Locate the cell with the specified text and output its (x, y) center coordinate. 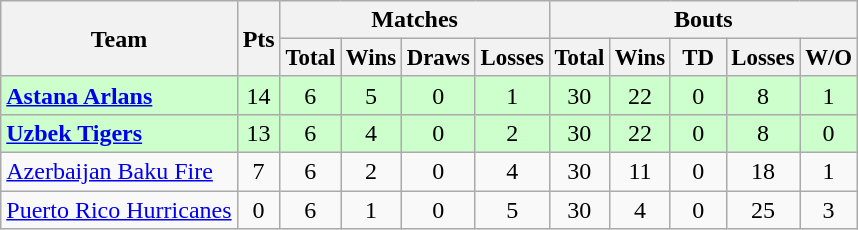
Pts (258, 39)
Matches (414, 20)
25 (763, 210)
Team (119, 39)
Uzbek Tigers (119, 133)
3 (828, 210)
Puerto Rico Hurricanes (119, 210)
7 (258, 172)
TD (698, 58)
11 (640, 172)
14 (258, 95)
W/O (828, 58)
Bouts (703, 20)
18 (763, 172)
Astana Arlans (119, 95)
13 (258, 133)
Azerbaijan Baku Fire (119, 172)
Draws (438, 58)
